Pinpoint the cell where the given text exists, returning its [x, y] midpoint coordinate. 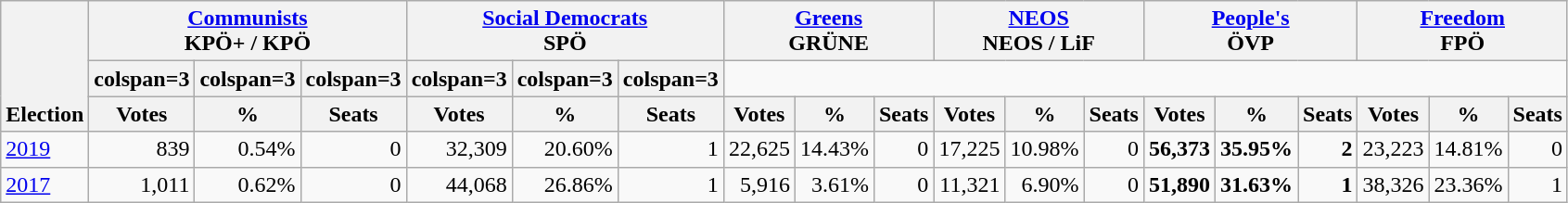
2019 [45, 149]
2 [1328, 149]
0.54% [248, 149]
23.36% [1469, 184]
2017 [45, 184]
23,223 [1393, 149]
GreensGRÜNE [829, 32]
31.63% [1256, 184]
26.86% [565, 184]
14.43% [835, 149]
22,625 [759, 149]
839 [142, 149]
14.81% [1469, 149]
17,225 [970, 149]
10.98% [1044, 149]
0.62% [248, 184]
32,309 [459, 149]
11,321 [970, 184]
FreedomFPÖ [1463, 32]
44,068 [459, 184]
CommunistsKPÖ+ / KPÖ [248, 32]
Election [45, 67]
NEOSNEOS / LiF [1039, 32]
56,373 [1179, 149]
5,916 [759, 184]
6.90% [1044, 184]
Social DemocratsSPÖ [565, 32]
51,890 [1179, 184]
20.60% [565, 149]
People'sÖVP [1250, 32]
3.61% [835, 184]
38,326 [1393, 184]
1,011 [142, 184]
35.95% [1256, 149]
